Capture the cell that displays the provided text and extract its (X, Y) central coordinate. 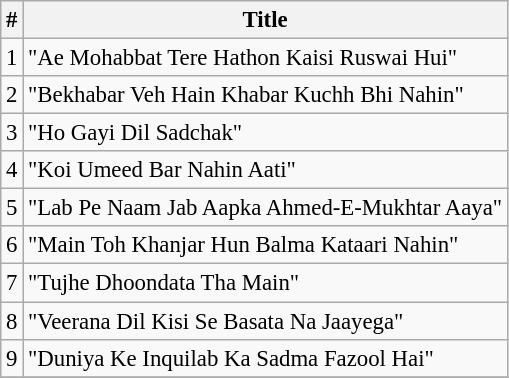
4 (12, 170)
"Koi Umeed Bar Nahin Aati" (266, 170)
"Bekhabar Veh Hain Khabar Kuchh Bhi Nahin" (266, 95)
8 (12, 321)
Title (266, 20)
"Main Toh Khanjar Hun Balma Kataari Nahin" (266, 245)
"Tujhe Dhoondata Tha Main" (266, 283)
"Duniya Ke Inquilab Ka Sadma Fazool Hai" (266, 358)
"Veerana Dil Kisi Se Basata Na Jaayega" (266, 321)
3 (12, 133)
9 (12, 358)
"Ae Mohabbat Tere Hathon Kaisi Ruswai Hui" (266, 58)
5 (12, 208)
"Lab Pe Naam Jab Aapka Ahmed-E-Mukhtar Aaya" (266, 208)
6 (12, 245)
2 (12, 95)
# (12, 20)
"Ho Gayi Dil Sadchak" (266, 133)
7 (12, 283)
1 (12, 58)
